Find where the given text appears and provide that cell's center as (x, y) coordinate. 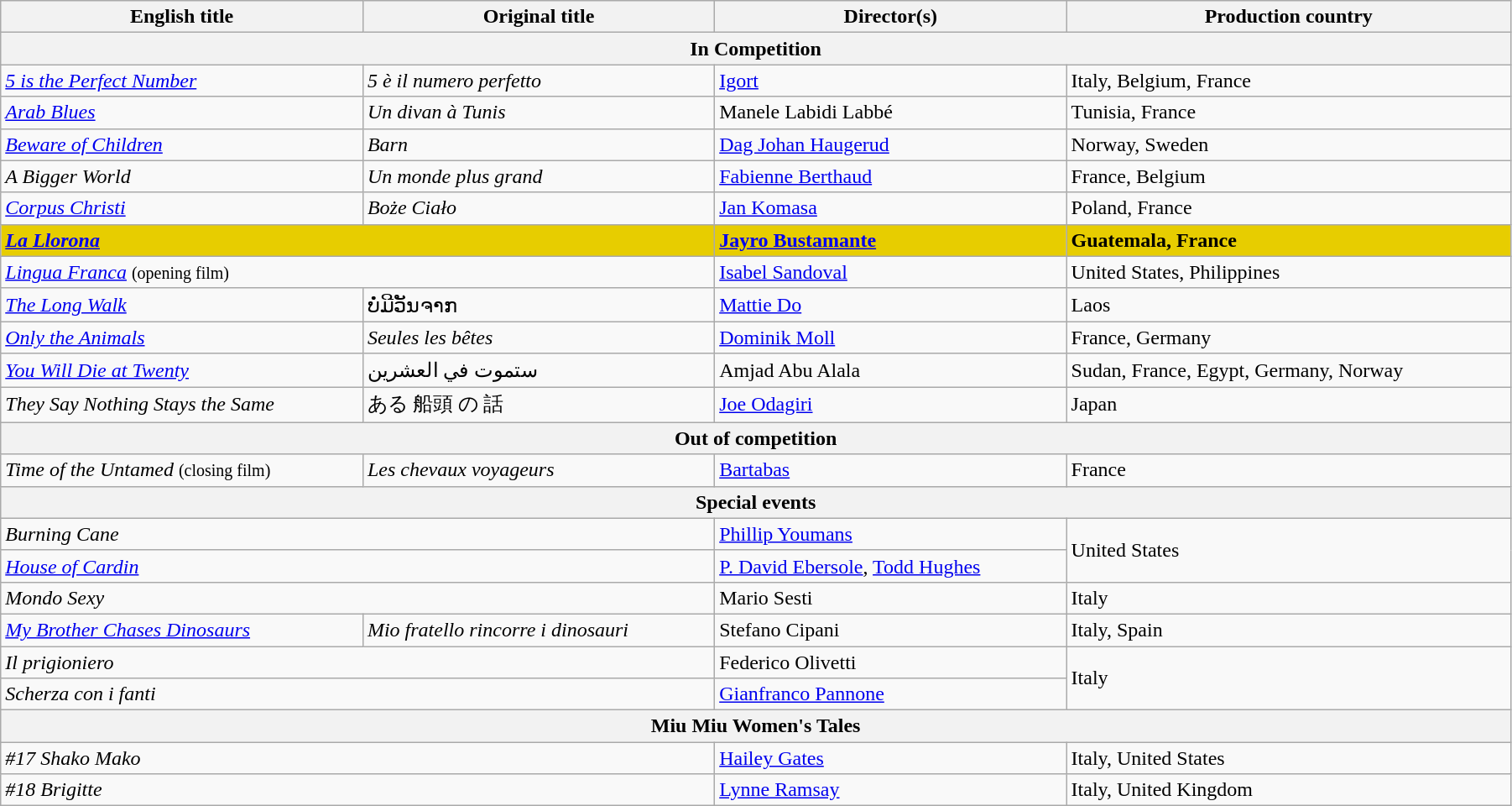
France, Germany (1289, 338)
Fabienne Berthaud (891, 176)
Burning Cane (357, 534)
Scherza con i fanti (357, 694)
Tunisia, France (1289, 113)
United States (1289, 550)
Mattie Do (891, 305)
Italy, United States (1289, 758)
Italy, Belgium, France (1289, 81)
Italy, Spain (1289, 630)
Un monde plus grand (539, 176)
ستموت في العشرين (539, 370)
ບໍ່ມີວັນຈາກ (539, 305)
Special events (756, 502)
Laos (1289, 305)
Lingua Franca (opening film) (357, 272)
Joe Odagiri (891, 405)
ある 船頭 の 話 (539, 405)
They Say Nothing Stays the Same (182, 405)
Miu Miu Women's Tales (756, 726)
Gianfranco Pannone (891, 694)
Amjad Abu Alala (891, 370)
Arab Blues (182, 113)
Norway, Sweden (1289, 144)
Stefano Cipani (891, 630)
The Long Walk (182, 305)
Les chevaux voyageurs (539, 470)
Sudan, France, Egypt, Germany, Norway (1289, 370)
Federico Olivetti (891, 662)
Jayro Bustamante (891, 240)
A Bigger World (182, 176)
Director(s) (891, 17)
5 è il numero perfetto (539, 81)
My Brother Chases Dinosaurs (182, 630)
Out of competition (756, 438)
House of Cardin (357, 566)
Guatemala, France (1289, 240)
Mondo Sexy (357, 598)
Mio fratello rincorre i dinosauri (539, 630)
Dominik Moll (891, 338)
You Will Die at Twenty (182, 370)
Only the Animals (182, 338)
Un divan à Tunis (539, 113)
P. David Ebersole, Todd Hughes (891, 566)
France, Belgium (1289, 176)
Manele Labidi Labbé (891, 113)
#18 Brigitte (357, 790)
France (1289, 470)
In Competition (756, 49)
5 is the Perfect Number (182, 81)
Seules les bêtes (539, 338)
Barn (539, 144)
Beware of Children (182, 144)
#17 Shako Mako (357, 758)
Il prigioniero (357, 662)
Jan Komasa (891, 208)
Isabel Sandoval (891, 272)
Original title (539, 17)
Boże Ciało (539, 208)
Bartabas (891, 470)
Italy, United Kingdom (1289, 790)
Lynne Ramsay (891, 790)
Phillip Youmans (891, 534)
Igort (891, 81)
Hailey Gates (891, 758)
Japan (1289, 405)
Poland, France (1289, 208)
Time of the Untamed (closing film) (182, 470)
Production country (1289, 17)
English title (182, 17)
Mario Sesti (891, 598)
Dag Johan Haugerud (891, 144)
La Llorona (357, 240)
United States, Philippines (1289, 272)
Corpus Christi (182, 208)
